Detect which cell encompasses the target text, then output its [x, y] center coordinate. 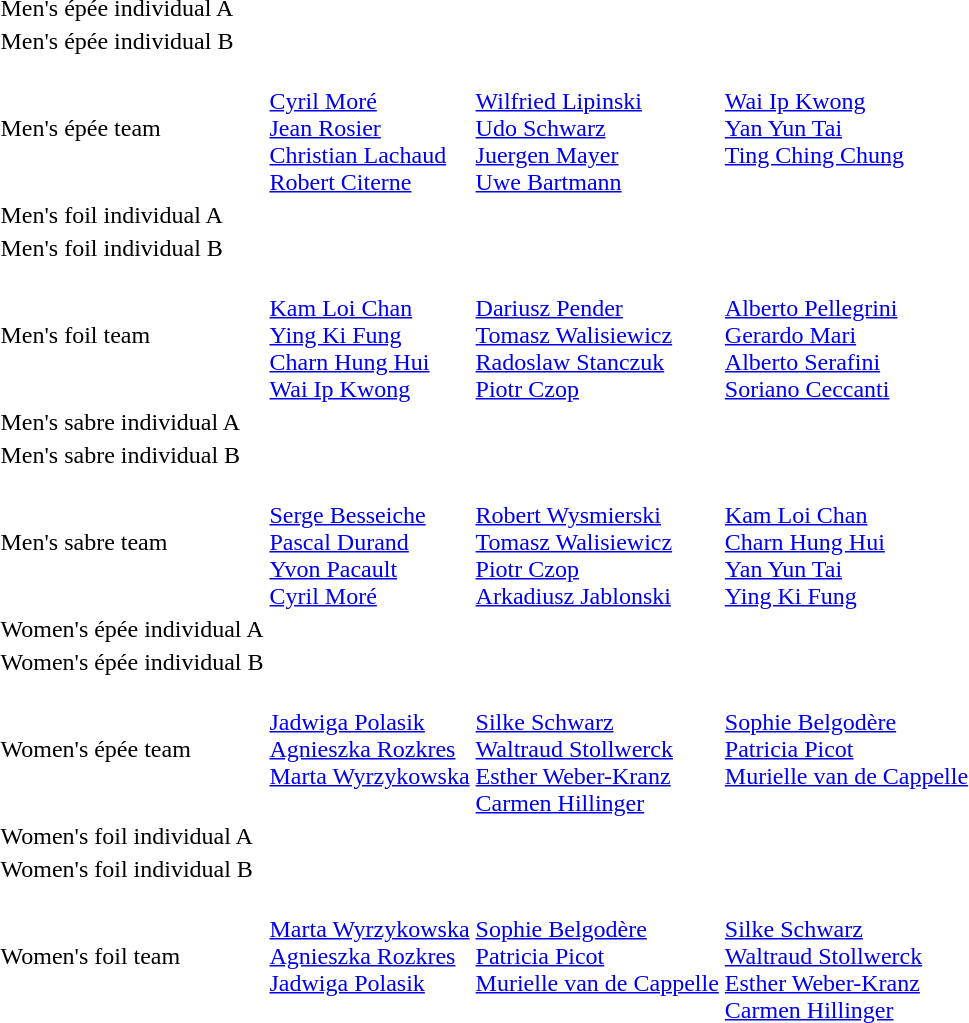
Kam Loi Chan Charn Hung Hui Yan Yun Tai Ying Ki Fung [846, 542]
Jadwiga Polasik Agnieszka Rozkres Marta Wyrzykowska [370, 749]
Robert Wysmierski Tomasz Walisiewicz Piotr Czop Arkadiusz Jablonski [597, 542]
Cyril Moré Jean Rosier Christian Lachaud Robert Citerne [370, 128]
Alberto Pellegrini Gerardo Mari Alberto Serafini Soriano Ceccanti [846, 335]
Serge Besseiche Pascal Durand Yvon Pacault Cyril Moré [370, 542]
Wai Ip Kwong Yan Yun Tai Ting Ching Chung [846, 128]
Wilfried Lipinski Udo Schwarz Juergen Mayer Uwe Bartmann [597, 128]
Dariusz Pender Tomasz Walisiewicz Radoslaw Stanczuk Piotr Czop [597, 335]
Sophie Belgodère Patricia Picot Murielle van de Cappelle [846, 749]
Kam Loi Chan Ying Ki Fung Charn Hung Hui Wai Ip Kwong [370, 335]
Silke Schwarz Waltraud Stollwerck Esther Weber-Kranz Carmen Hillinger [597, 749]
